Return the [x, y] coordinate for the center point of the cell that contains the specified text.  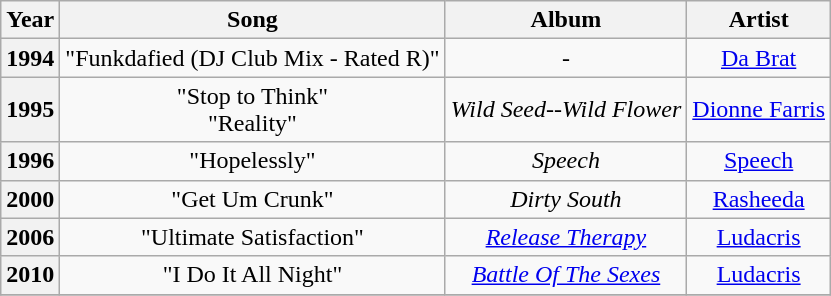
2010 [30, 275]
"I Do It All Night" [252, 275]
Dirty South [566, 199]
Da Brat [759, 58]
2006 [30, 237]
"Hopelessly" [252, 161]
Album [566, 20]
Song [252, 20]
Release Therapy [566, 237]
"Stop to Think""Reality" [252, 110]
"Ultimate Satisfaction" [252, 237]
Wild Seed--Wild Flower [566, 110]
"Funkdafied (DJ Club Mix - Rated R)" [252, 58]
Battle Of The Sexes [566, 275]
1996 [30, 161]
Rasheeda [759, 199]
- [566, 58]
1994 [30, 58]
Year [30, 20]
"Get Um Crunk" [252, 199]
Artist [759, 20]
1995 [30, 110]
2000 [30, 199]
Dionne Farris [759, 110]
